Locate the cell with the specified text and output its (x, y) center coordinate. 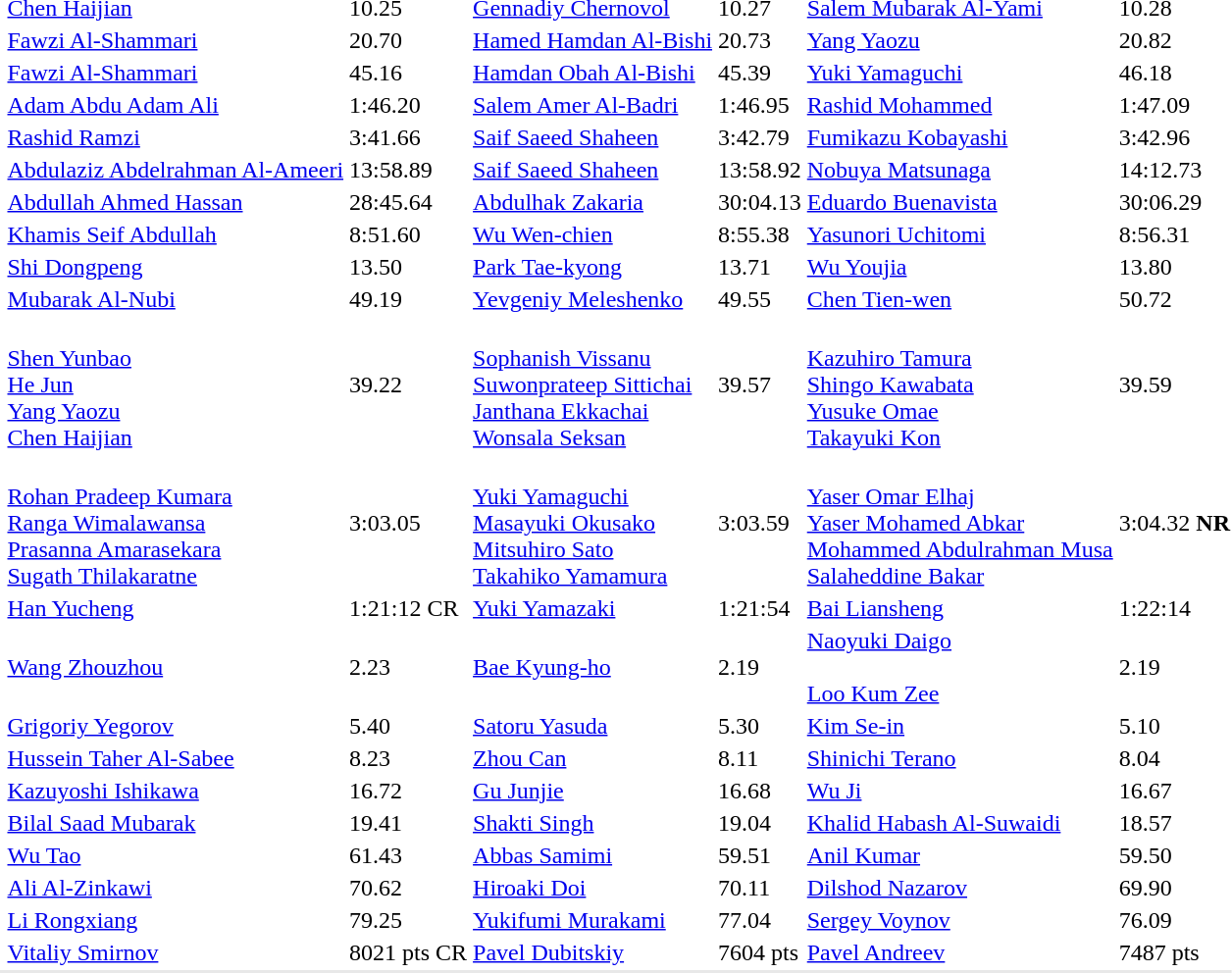
Wu Wen-chien (592, 234)
Abdulaziz Abdelrahman Al-Ameeri (176, 170)
46.18 (1174, 73)
Wu Ji (959, 791)
Grigoriy Yegorov (176, 726)
13.80 (1174, 267)
Yuki Yamaguchi (959, 73)
13.50 (408, 267)
Naoyuki Daigo Loo Kum Zee (959, 667)
Yuki YamaguchiMasayuki OkusakoMitsuhiro SatoTakahiko Yamamura (592, 523)
Wu Youjia (959, 267)
Vitaliy Smirnov (176, 952)
8:51.60 (408, 234)
Park Tae-kyong (592, 267)
79.25 (408, 920)
8021 pts CR (408, 952)
Gu Junjie (592, 791)
8:55.38 (760, 234)
Abdullah Ahmed Hassan (176, 202)
49.19 (408, 299)
1:22:14 (1174, 608)
39.57 (760, 384)
Yuki Yamazaki (592, 608)
Kim Se-in (959, 726)
Anil Kumar (959, 855)
Wang Zhouzhou (176, 667)
50.72 (1174, 299)
1:21:54 (760, 608)
5.10 (1174, 726)
Yukifumi Murakami (592, 920)
13:58.89 (408, 170)
13:58.92 (760, 170)
Yevgeniy Meleshenko (592, 299)
49.55 (760, 299)
Nobuya Matsunaga (959, 170)
19.41 (408, 823)
Adam Abdu Adam Ali (176, 105)
Pavel Dubitskiy (592, 952)
45.39 (760, 73)
Shen YunbaoHe JunYang YaozuChen Haijian (176, 384)
Wu Tao (176, 855)
16.72 (408, 791)
Salem Amer Al-Badri (592, 105)
Rashid Mohammed (959, 105)
8.23 (408, 758)
Chen Tien-wen (959, 299)
1:46.20 (408, 105)
3:42.79 (760, 137)
Dilshod Nazarov (959, 888)
3:41.66 (408, 137)
16.68 (760, 791)
Bae Kyung-ho (592, 667)
8.11 (760, 758)
76.09 (1174, 920)
Khamis Seif Abdullah (176, 234)
1:21:12 CR (408, 608)
59.50 (1174, 855)
Mubarak Al-Nubi (176, 299)
2.23 (408, 667)
61.43 (408, 855)
Zhou Can (592, 758)
1:47.09 (1174, 105)
Yasunori Uchitomi (959, 234)
70.62 (408, 888)
19.04 (760, 823)
Yang Yaozu (959, 40)
8.04 (1174, 758)
30:06.29 (1174, 202)
3:04.32 NR (1174, 523)
Bilal Saad Mubarak (176, 823)
77.04 (760, 920)
3:42.96 (1174, 137)
Ali Al-Zinkawi (176, 888)
Li Rongxiang (176, 920)
16.67 (1174, 791)
18.57 (1174, 823)
Kazuhiro TamuraShingo KawabataYusuke OmaeTakayuki Kon (959, 384)
13.71 (760, 267)
Kazuyoshi Ishikawa (176, 791)
1:46.95 (760, 105)
30:04.13 (760, 202)
Bai Liansheng (959, 608)
Hiroaki Doi (592, 888)
20.82 (1174, 40)
Khalid Habash Al-Suwaidi (959, 823)
20.70 (408, 40)
Eduardo Buenavista (959, 202)
Rohan Pradeep KumaraRanga WimalawansaPrasanna AmarasekaraSugath Thilakaratne (176, 523)
45.16 (408, 73)
39.22 (408, 384)
Pavel Andreev (959, 952)
Sergey Voynov (959, 920)
20.73 (760, 40)
7487 pts (1174, 952)
39.59 (1174, 384)
14:12.73 (1174, 170)
Hussein Taher Al-Sabee (176, 758)
Abbas Samimi (592, 855)
Hamed Hamdan Al-Bishi (592, 40)
Shi Dongpeng (176, 267)
3:03.59 (760, 523)
69.90 (1174, 888)
59.51 (760, 855)
Yaser Omar ElhajYaser Mohamed AbkarMohammed Abdulrahman MusaSalaheddine Bakar (959, 523)
5.40 (408, 726)
7604 pts (760, 952)
Shinichi Terano (959, 758)
5.30 (760, 726)
70.11 (760, 888)
Abdulhak Zakaria (592, 202)
Shakti Singh (592, 823)
28:45.64 (408, 202)
Satoru Yasuda (592, 726)
Han Yucheng (176, 608)
3:03.05 (408, 523)
Rashid Ramzi (176, 137)
Hamdan Obah Al-Bishi (592, 73)
Sophanish VissanuSuwonprateep SittichaiJanthana EkkachaiWonsala Seksan (592, 384)
8:56.31 (1174, 234)
Fumikazu Kobayashi (959, 137)
